Provide the (x, y) coordinate of the cell's center where the given text is located.  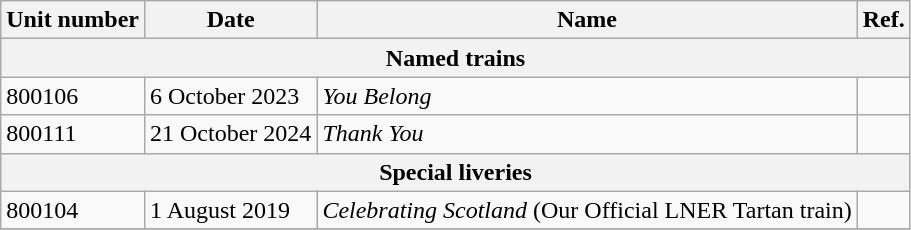
Name (587, 20)
1 August 2019 (230, 210)
Special liveries (456, 172)
21 October 2024 (230, 134)
800111 (73, 134)
Date (230, 20)
6 October 2023 (230, 96)
Unit number (73, 20)
Thank You (587, 134)
You Belong (587, 96)
Ref. (884, 20)
Named trains (456, 58)
800106 (73, 96)
Celebrating Scotland (Our Official LNER Tartan train) (587, 210)
800104 (73, 210)
